Search for the cell housing the specified text and yield its [x, y] center coordinate. 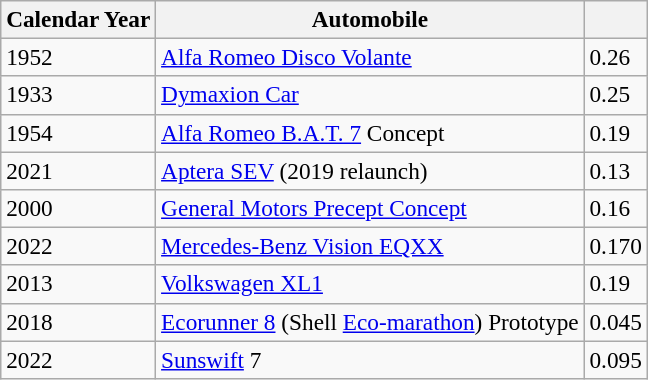
0.25 [616, 95]
Alfa Romeo Disco Volante [370, 57]
2000 [78, 208]
Calendar Year [78, 19]
2021 [78, 170]
0.095 [616, 359]
1952 [78, 57]
Dymaxion Car [370, 95]
Mercedes-Benz Vision EQXX [370, 246]
Alfa Romeo B.A.T. 7 Concept [370, 133]
2018 [78, 322]
Ecorunner 8 (Shell Eco-marathon) Prototype [370, 322]
0.13 [616, 170]
0.26 [616, 57]
1954 [78, 133]
Aptera SEV (2019 relaunch) [370, 170]
0.045 [616, 322]
General Motors Precept Concept [370, 208]
2013 [78, 284]
Automobile [370, 19]
Sunswift 7 [370, 359]
Volkswagen XL1 [370, 284]
0.16 [616, 208]
0.170 [616, 246]
1933 [78, 95]
